Find where the given text appears and provide that cell's center as (X, Y) coordinate. 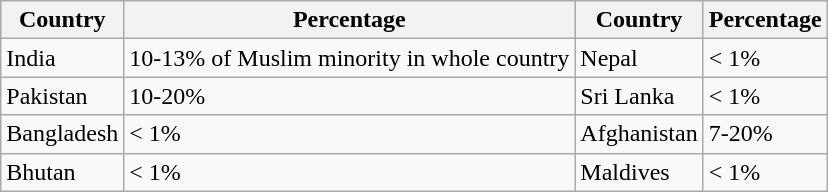
Nepal (639, 58)
Bangladesh (62, 134)
10-13% of Muslim minority in whole country (350, 58)
Afghanistan (639, 134)
Bhutan (62, 172)
Sri Lanka (639, 96)
Pakistan (62, 96)
Maldives (639, 172)
India (62, 58)
7-20% (765, 134)
10-20% (350, 96)
